For the text-containing cell, return its midpoint in (X, Y) coordinate format. 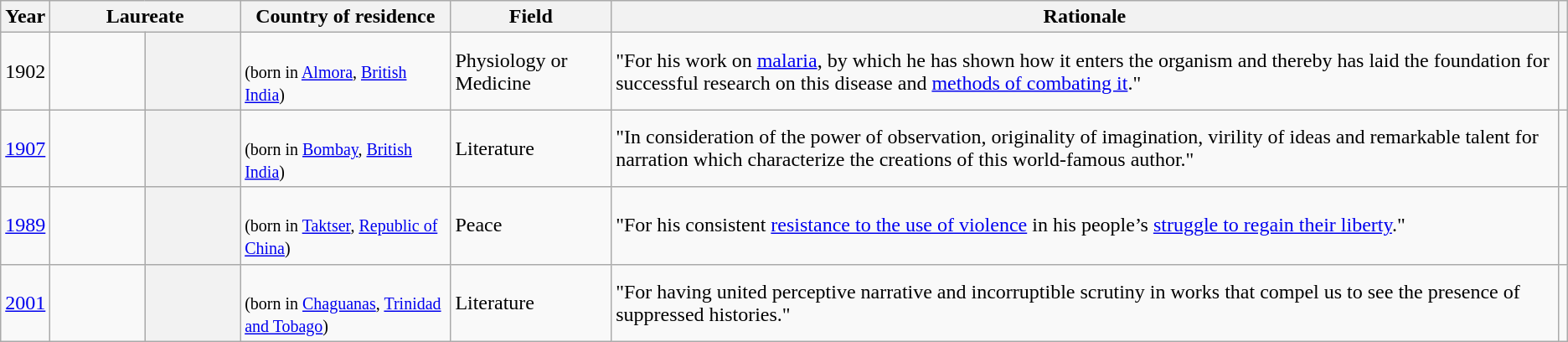
(born in Taktser, Republic of China) (345, 225)
Peace (531, 225)
(born in Bombay, British India) (345, 148)
1989 (25, 225)
Field (531, 17)
Physiology or Medicine (531, 71)
(born in Chaguanas, Trinidad and Tobago) (345, 303)
1902 (25, 71)
2001 (25, 303)
Country of residence (345, 17)
"For his consistent resistance to the use of violence in his people’s struggle to regain their liberty." (1085, 225)
Rationale (1085, 17)
"For having united perceptive narrative and incorruptible scrutiny in works that compel us to see the presence of suppressed histories." (1085, 303)
Laureate (146, 17)
1907 (25, 148)
Year (25, 17)
(born in Almora, British India) (345, 71)
